Determine the [x, y] coordinate at the center of the cell enclosing the given text.  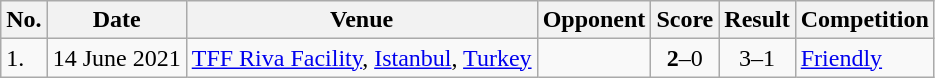
Date [116, 20]
Competition [864, 20]
1. [24, 58]
TFF Riva Facility, Istanbul, Turkey [362, 58]
No. [24, 20]
Score [685, 20]
Venue [362, 20]
Result [757, 20]
14 June 2021 [116, 58]
2–0 [685, 58]
Opponent [594, 20]
Friendly [864, 58]
3–1 [757, 58]
